Return (x, y) of the center of cell containing provided text 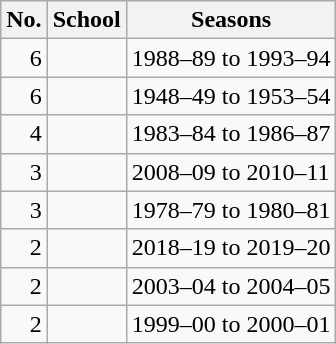
1988–89 to 1993–94 (231, 58)
No. (24, 20)
1948–49 to 1953–54 (231, 96)
2003–04 to 2004–05 (231, 286)
Seasons (231, 20)
1999–00 to 2000–01 (231, 324)
1983–84 to 1986–87 (231, 134)
2018–19 to 2019–20 (231, 248)
School (86, 20)
1978–79 to 1980–81 (231, 210)
2008–09 to 2010–11 (231, 172)
4 (24, 134)
